Output the [x, y] coordinate of the center of the cell containing the given text.  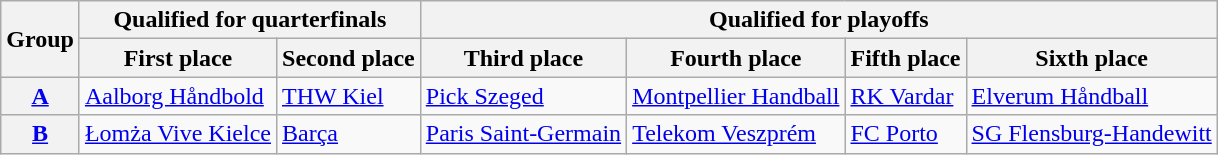
Group [40, 39]
Third place [523, 58]
Łomża Vive Kielce [178, 134]
Paris Saint-Germain [523, 134]
THW Kiel [349, 96]
SG Flensburg-Handewitt [1092, 134]
Fourth place [736, 58]
A [40, 96]
Fifth place [906, 58]
Barça [349, 134]
Qualified for playoffs [818, 20]
Montpellier Handball [736, 96]
Pick Szeged [523, 96]
Qualified for quarterfinals [250, 20]
FC Porto [906, 134]
Sixth place [1092, 58]
Aalborg Håndbold [178, 96]
Elverum Håndball [1092, 96]
B [40, 134]
RK Vardar [906, 96]
First place [178, 58]
Second place [349, 58]
Telekom Veszprém [736, 134]
